Extract the [x, y] coordinate from the center of the cell holding the provided text.  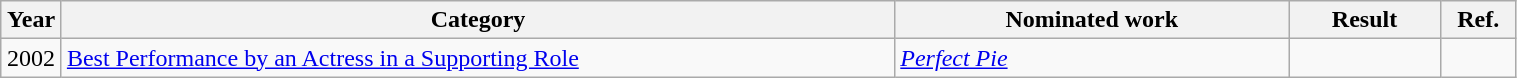
Result [1365, 20]
Best Performance by an Actress in a Supporting Role [478, 58]
Year [32, 20]
Nominated work [1092, 20]
2002 [32, 58]
Category [478, 20]
Perfect Pie [1092, 58]
Ref. [1478, 20]
